Determine the [x, y] coordinate at the center of the cell enclosing the given text.  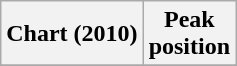
Peakposition [189, 34]
Chart (2010) [72, 34]
